Provide the [X, Y] coordinate of the cell's center where the given text is located.  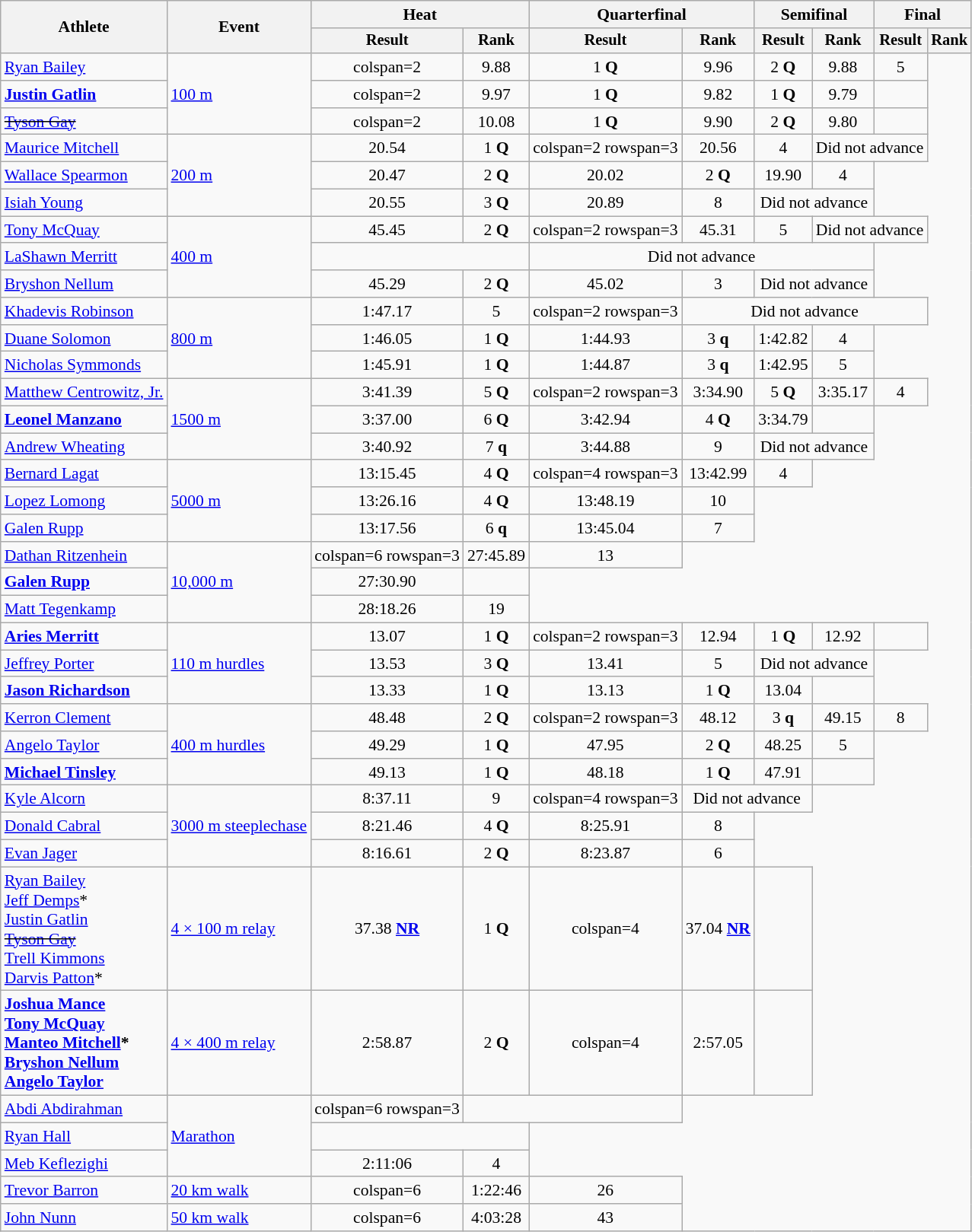
Kyle Alcorn [84, 799]
800 m [239, 338]
John Nunn [84, 1218]
Quarterfinal [642, 14]
Ryan Bailey [84, 67]
Maurice Mitchell [84, 148]
400 m [239, 257]
13:45.04 [606, 528]
45.31 [719, 230]
37.04 NR [719, 928]
Joshua ManceTony McQuayManteo Mitchell*Bryshon NellumAngelo Taylor [84, 1043]
Wallace Spearmon [84, 176]
8:23.87 [606, 854]
13:42.99 [719, 474]
Jason Richardson [84, 691]
Matt Tegenkamp [84, 610]
Trevor Barron [84, 1191]
3:44.88 [606, 447]
Aries Merritt [84, 637]
1:42.95 [783, 365]
1:44.87 [606, 365]
20.56 [719, 148]
48.48 [387, 718]
Semifinal [814, 14]
28:18.26 [387, 610]
3:34.79 [783, 420]
2:57.05 [719, 1043]
48.25 [783, 745]
9.96 [719, 67]
13:48.19 [606, 501]
13:15.45 [387, 474]
Marathon [239, 1137]
Athlete [84, 27]
Event [239, 27]
3:42.94 [606, 420]
27:45.89 [496, 556]
6 q [496, 528]
3:40.92 [387, 447]
1:47.17 [387, 311]
Justin Gatlin [84, 94]
4:03:28 [496, 1218]
Tyson Gay [84, 122]
9.82 [719, 94]
20.02 [606, 176]
48.12 [719, 718]
Leonel Manzano [84, 420]
3000 m steeplechase [239, 826]
4 × 100 m relay [239, 928]
Matthew Centrowitz, Jr. [84, 393]
50 km walk [239, 1218]
9.79 [843, 94]
9.90 [719, 122]
400 m hurdles [239, 744]
Final [923, 14]
6 Q [496, 420]
26 [606, 1191]
Lopez Lomong [84, 501]
13.53 [387, 664]
1:44.93 [606, 339]
13 [606, 556]
Bernard Lagat [84, 474]
Duane Solomon [84, 339]
49.29 [387, 745]
6 [719, 854]
19.90 [783, 176]
1:42.82 [783, 339]
1:46.05 [387, 339]
Andrew Wheating [84, 447]
Bryshon Nellum [84, 284]
Khadevis Robinson [84, 311]
1:45.91 [387, 365]
9.80 [843, 122]
3:41.39 [387, 393]
13.33 [387, 691]
LaShawn Merritt [84, 257]
19 [496, 610]
12.94 [719, 637]
45.02 [606, 284]
10,000 m [239, 583]
Abdi Abdirahman [84, 1109]
100 m [239, 94]
Angelo Taylor [84, 745]
45.29 [387, 284]
3:35.17 [843, 393]
20 km walk [239, 1191]
13:17.56 [387, 528]
Ryan Hall [84, 1137]
Isiah Young [84, 203]
13.07 [387, 637]
Tony McQuay [84, 230]
Ryan BaileyJeff Demps*Justin GatlinTyson GayTrell KimmonsDarvis Patton* [84, 928]
3:37.00 [387, 420]
Heat [420, 14]
1500 m [239, 420]
12.92 [843, 637]
49.15 [843, 718]
5000 m [239, 501]
3:34.90 [719, 393]
27:30.90 [387, 582]
Jeffrey Porter [84, 664]
10 [719, 501]
20.89 [606, 203]
Meb Keflezighi [84, 1164]
49.13 [387, 772]
Nicholas Symmonds [84, 365]
110 m hurdles [239, 664]
20.55 [387, 203]
7 q [496, 447]
1:22:46 [496, 1191]
10.08 [496, 122]
2:58.87 [387, 1043]
8:21.46 [387, 826]
8:37.11 [387, 799]
20.47 [387, 176]
Kerron Clement [84, 718]
48.18 [606, 772]
8:16.61 [387, 854]
3 [719, 284]
200 m [239, 175]
2:11:06 [387, 1164]
13.04 [783, 691]
Donald Cabral [84, 826]
9.97 [496, 94]
7 [719, 528]
47.91 [783, 772]
47.95 [606, 745]
Evan Jager [84, 854]
Dathan Ritzenhein [84, 556]
45.45 [387, 230]
13:26.16 [387, 501]
37.38 NR [387, 928]
8:25.91 [606, 826]
13.41 [606, 664]
Michael Tinsley [84, 772]
43 [606, 1218]
20.54 [387, 148]
4 × 400 m relay [239, 1043]
13.13 [606, 691]
